Capture the cell that displays the provided text and extract its (x, y) central coordinate. 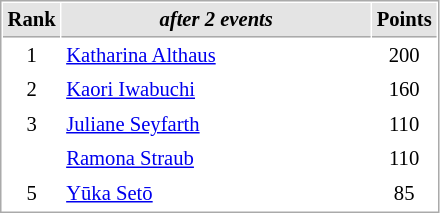
Kaori Iwabuchi (216, 90)
1 (32, 56)
Yūka Setō (216, 194)
Ramona Straub (216, 158)
5 (32, 194)
Katharina Althaus (216, 56)
Juliane Seyfarth (216, 124)
Points (404, 20)
after 2 events (216, 20)
Rank (32, 20)
2 (32, 90)
3 (32, 124)
85 (404, 194)
160 (404, 90)
200 (404, 56)
